Pinpoint the cell where the given text exists, returning its (X, Y) midpoint coordinate. 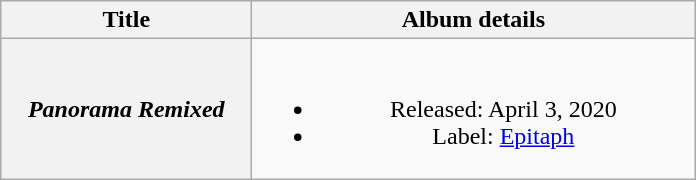
Album details (474, 20)
Title (126, 20)
Panorama Remixed (126, 109)
Released: April 3, 2020Label: Epitaph (474, 109)
